Determine the [x, y] coordinate at the center of the cell enclosing the given text.  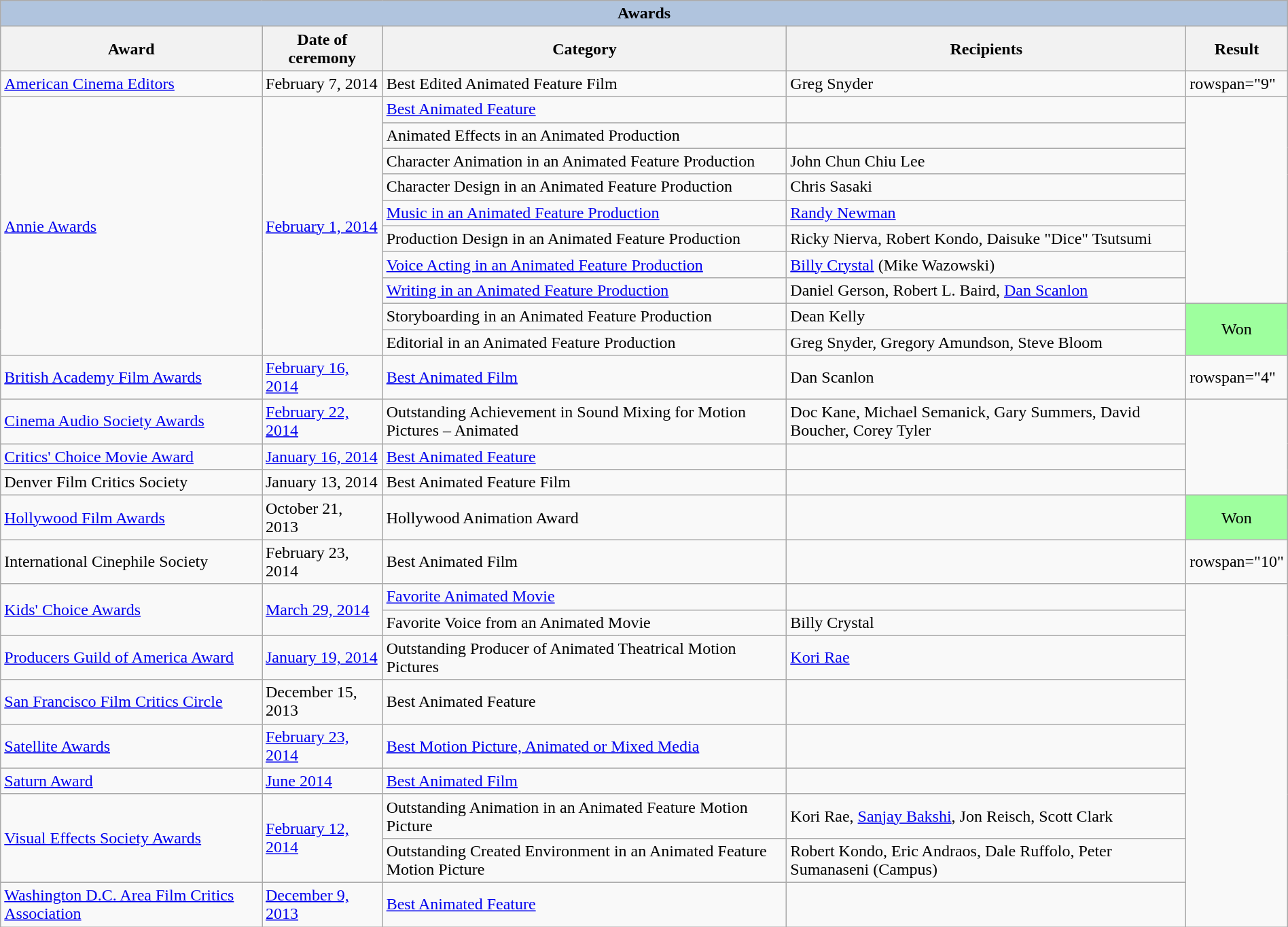
Saturn Award [132, 781]
Visual Effects Society Awards [132, 838]
Daniel Gerson, Robert L. Baird, Dan Scanlon [986, 290]
Best Animated Feature Film [584, 483]
Hollywood Film Awards [132, 518]
Kori Rae, Sanjay Bakshi, Jon Reisch, Scott Clark [986, 816]
Outstanding Created Environment in an Animated Feature Motion Picture [584, 860]
Favorite Animated Movie [584, 597]
Voice Acting in an Animated Feature Production [584, 264]
January 19, 2014 [323, 658]
Chris Sasaki [986, 187]
June 2014 [323, 781]
Awards [644, 14]
Best Edited Animated Feature Film [584, 84]
Denver Film Critics Society [132, 483]
rowspan="9" [1237, 84]
Critics' Choice Movie Award [132, 457]
rowspan="4" [1237, 378]
American Cinema Editors [132, 84]
Outstanding Achievement in Sound Mixing for Motion Pictures – Animated [584, 421]
March 29, 2014 [323, 610]
Greg Snyder [986, 84]
Dean Kelly [986, 316]
February 12, 2014 [323, 838]
Favorite Voice from an Animated Movie [584, 623]
Recipients [986, 49]
Robert Kondo, Eric Andraos, Dale Ruffolo, Peter Sumanaseni (Campus) [986, 860]
October 21, 2013 [323, 518]
Outstanding Animation in an Animated Feature Motion Picture [584, 816]
Award [132, 49]
Category [584, 49]
Billy Crystal (Mike Wazowski) [986, 264]
San Francisco Film Critics Circle [132, 701]
Producers Guild of America Award [132, 658]
Character Design in an Animated Feature Production [584, 187]
Kori Rae [986, 658]
Dan Scanlon [986, 378]
January 16, 2014 [323, 457]
February 16, 2014 [323, 378]
Ricky Nierva, Robert Kondo, Daisuke "Dice" Tsutsumi [986, 239]
February 22, 2014 [323, 421]
Result [1237, 49]
February 1, 2014 [323, 226]
Billy Crystal [986, 623]
Cinema Audio Society Awards [132, 421]
Satellite Awards [132, 746]
Washington D.C. Area Film Critics Association [132, 904]
Storyboarding in an Animated Feature Production [584, 316]
Randy Newman [986, 213]
Hollywood Animation Award [584, 518]
Outstanding Producer of Animated Theatrical Motion Pictures [584, 658]
International Cinephile Society [132, 561]
Kids' Choice Awards [132, 610]
Music in an Animated Feature Production [584, 213]
December 15, 2013 [323, 701]
Date of ceremony [323, 49]
Animated Effects in an Animated Production [584, 135]
December 9, 2013 [323, 904]
Character Animation in an Animated Feature Production [584, 161]
Greg Snyder, Gregory Amundson, Steve Bloom [986, 342]
rowspan="10" [1237, 561]
Best Motion Picture, Animated or Mixed Media [584, 746]
Editorial in an Animated Feature Production [584, 342]
Doc Kane, Michael Semanick, Gary Summers, David Boucher, Corey Tyler [986, 421]
February 7, 2014 [323, 84]
Annie Awards [132, 226]
British Academy Film Awards [132, 378]
Production Design in an Animated Feature Production [584, 239]
Writing in an Animated Feature Production [584, 290]
January 13, 2014 [323, 483]
John Chun Chiu Lee [986, 161]
